Pinpoint the cell where the given text exists, returning its (x, y) midpoint coordinate. 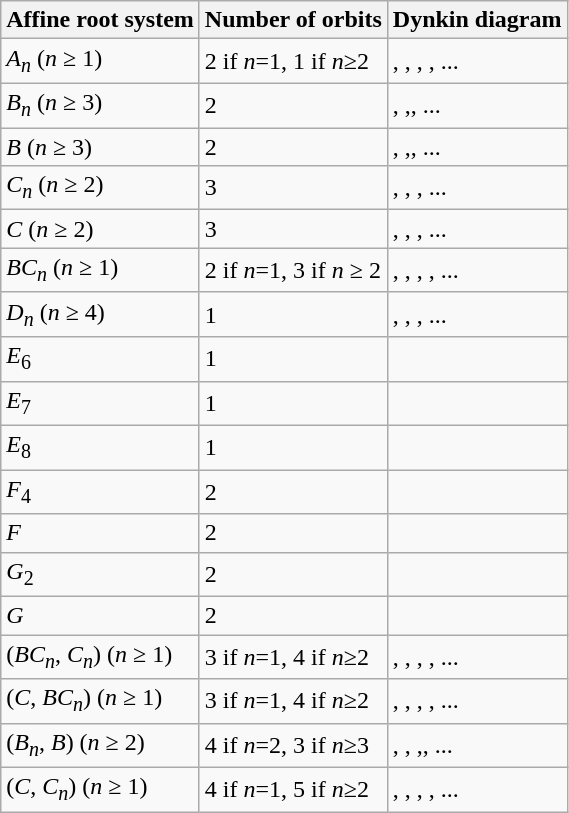
, , ,, ... (477, 745)
(C, Cn) (n ≥ 1) (100, 790)
F4 (100, 492)
2 if n=1, 1 if n≥2 (293, 61)
E6 (100, 359)
C (n ≥ 2) (100, 229)
E8 (100, 447)
Dn (n ≥ 4) (100, 314)
G (100, 615)
An (n ≥ 1) (100, 61)
G2 (100, 574)
4 if n=1, 5 if n≥2 (293, 790)
2 if n=1, 3 if n ≥ 2 (293, 270)
4 if n=2, 3 if n≥3 (293, 745)
(BCn, Cn) (n ≥ 1) (100, 656)
F (100, 533)
(C, BCn) (n ≥ 1) (100, 701)
B (n ≥ 3) (100, 147)
BCn (n ≥ 1) (100, 270)
Cn (n ≥ 2) (100, 188)
Number of orbits (293, 20)
E7 (100, 403)
Dynkin diagram (477, 20)
(Bn, B) (n ≥ 2) (100, 745)
Affine root system (100, 20)
Bn (n ≥ 3) (100, 105)
